For the text-containing cell, return its midpoint in (x, y) coordinate format. 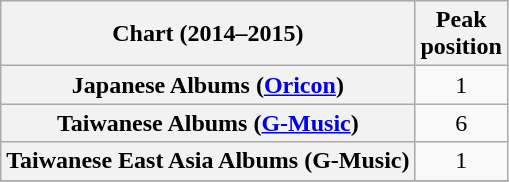
6 (461, 123)
Japanese Albums (Oricon) (208, 85)
Taiwanese Albums (G-Music) (208, 123)
Peakposition (461, 34)
Chart (2014–2015) (208, 34)
Taiwanese East Asia Albums (G-Music) (208, 161)
